Find where the given text appears and provide that cell's center as (x, y) coordinate. 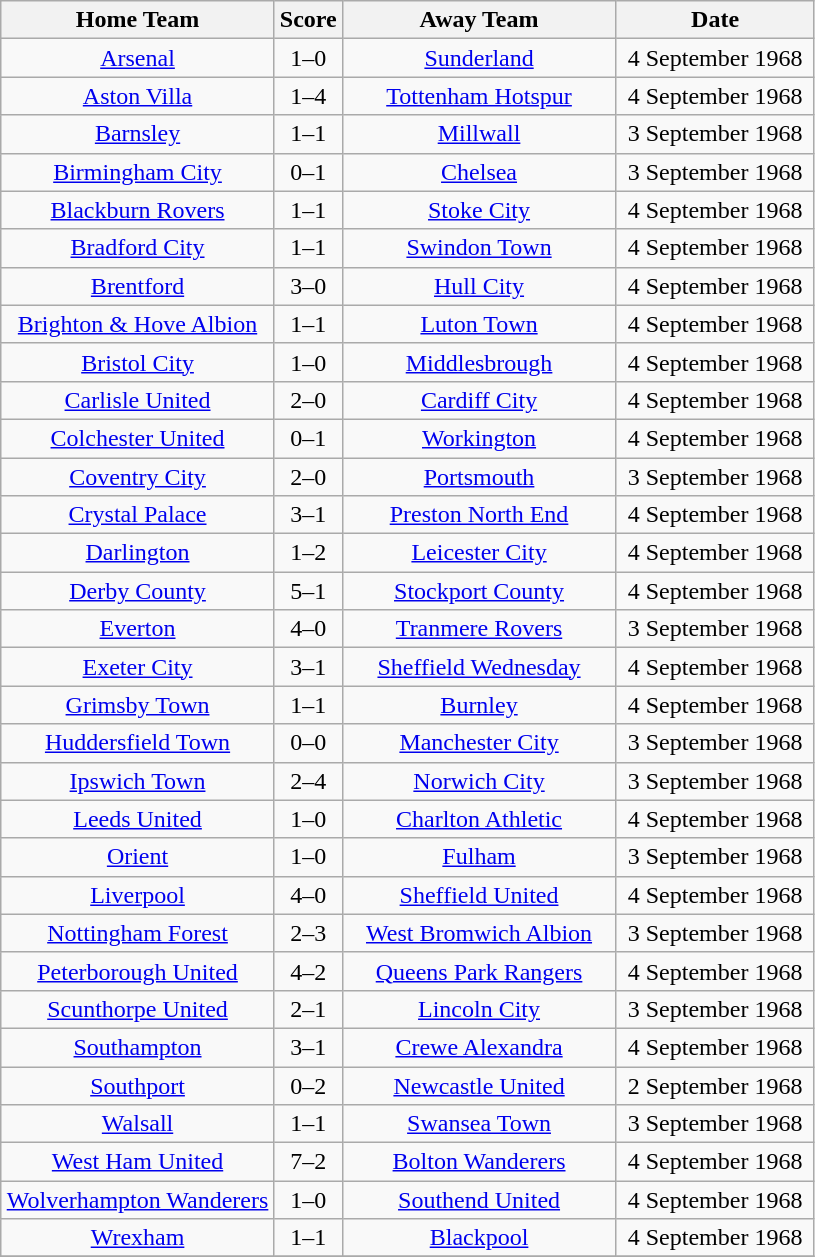
Blackburn Rovers (138, 210)
Tranmere Rovers (479, 629)
Workington (479, 438)
Manchester City (479, 743)
Norwich City (479, 781)
Southampton (138, 1047)
Aston Villa (138, 96)
Leicester City (479, 553)
Darlington (138, 553)
Portsmouth (479, 477)
Burnley (479, 705)
Newcastle United (479, 1085)
Carlisle United (138, 400)
Orient (138, 857)
Nottingham Forest (138, 933)
Cardiff City (479, 400)
2–4 (308, 781)
Huddersfield Town (138, 743)
Ipswich Town (138, 781)
Southend United (479, 1200)
1–2 (308, 553)
Grimsby Town (138, 705)
3–0 (308, 286)
Tottenham Hotspur (479, 96)
Sheffield Wednesday (479, 667)
Charlton Athletic (479, 819)
Stoke City (479, 210)
Peterborough United (138, 971)
Stockport County (479, 591)
Lincoln City (479, 1009)
Arsenal (138, 58)
Barnsley (138, 134)
Score (308, 20)
Bristol City (138, 362)
Hull City (479, 286)
2 September 1968 (716, 1085)
Liverpool (138, 895)
Coventry City (138, 477)
7–2 (308, 1162)
Exeter City (138, 667)
Crewe Alexandra (479, 1047)
Chelsea (479, 172)
Birmingham City (138, 172)
Preston North End (479, 515)
Walsall (138, 1124)
Swansea Town (479, 1124)
Date (716, 20)
Swindon Town (479, 248)
Millwall (479, 134)
2–3 (308, 933)
West Ham United (138, 1162)
Blackpool (479, 1238)
Brighton & Hove Albion (138, 324)
Home Team (138, 20)
Sheffield United (479, 895)
Colchester United (138, 438)
Bradford City (138, 248)
Crystal Palace (138, 515)
Queens Park Rangers (479, 971)
Brentford (138, 286)
Wolverhampton Wanderers (138, 1200)
5–1 (308, 591)
Fulham (479, 857)
1–4 (308, 96)
Everton (138, 629)
Luton Town (479, 324)
0–0 (308, 743)
0–2 (308, 1085)
Bolton Wanderers (479, 1162)
Middlesbrough (479, 362)
Scunthorpe United (138, 1009)
Leeds United (138, 819)
Wrexham (138, 1238)
West Bromwich Albion (479, 933)
Southport (138, 1085)
Sunderland (479, 58)
Derby County (138, 591)
4–2 (308, 971)
2–1 (308, 1009)
Away Team (479, 20)
